Locate the cell with the specified text and output its [x, y] center coordinate. 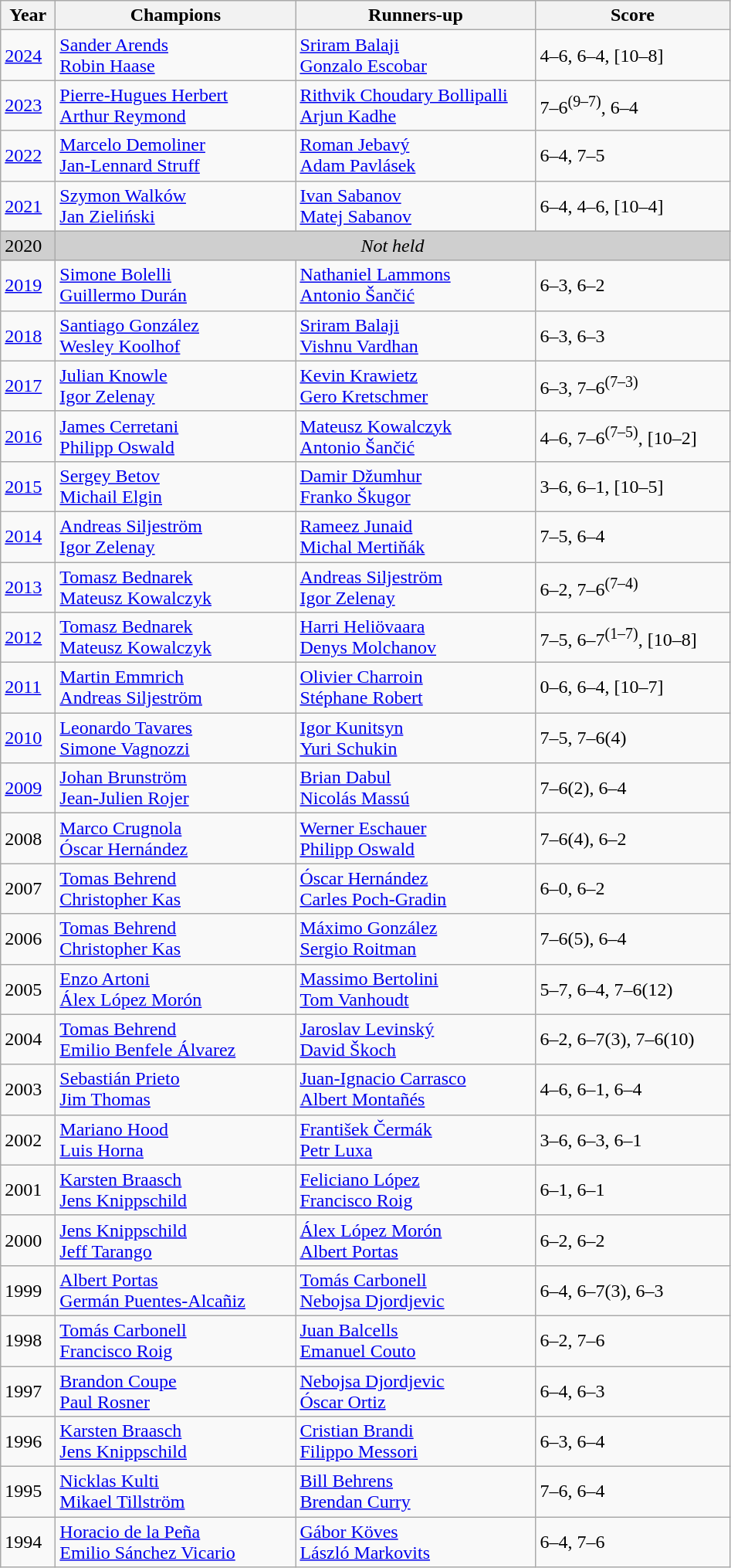
7–6(9–7), 6–4 [633, 105]
7–6(4), 6–2 [633, 839]
2006 [28, 939]
Ivan Sabanov Matej Sabanov [415, 205]
2007 [28, 888]
7–5, 6–4 [633, 536]
6–3, 7–6(7–3) [633, 386]
František Čermák Petr Luxa [415, 1140]
1998 [28, 1341]
Year [28, 15]
Mateusz Kowalczyk Antonio Šančić [415, 436]
2005 [28, 989]
2010 [28, 738]
Martin Emmrich Andreas Siljeström [176, 687]
Massimo Bertolini Tom Vanhoudt [415, 989]
Bill Behrens Brendan Curry [415, 1492]
Sander Arends Robin Haase [176, 56]
Brandon Coupe Paul Rosner [176, 1390]
Jaroslav Levinský David Škoch [415, 1040]
Tomás Carbonell Nebojsa Djordjevic [415, 1290]
Sriram Balaji Vishnu Vardhan [415, 335]
Leonardo Tavares Simone Vagnozzi [176, 738]
4–6, 7–6(7–5), [10–2] [633, 436]
2001 [28, 1190]
Julian Knowle Igor Zelenay [176, 386]
Sebastián Prieto Jim Thomas [176, 1089]
2004 [28, 1040]
2009 [28, 788]
6–4, 6–3 [633, 1390]
6–3, 6–2 [633, 286]
Kevin Krawietz Gero Kretschmer [415, 386]
6–2, 7–6(7–4) [633, 587]
2024 [28, 56]
2002 [28, 1140]
Nathaniel Lammons Antonio Šančić [415, 286]
2003 [28, 1089]
Marcelo Demoliner Jan-Lennard Struff [176, 156]
Enzo Artoni Álex López Morón [176, 989]
6–3, 6–4 [633, 1441]
Roman Jebavý Adam Pavlásek [415, 156]
Harri Heliövaara Denys Molchanov [415, 638]
Szymon Walków Jan Zieliński [176, 205]
James Cerretani Philipp Oswald [176, 436]
2011 [28, 687]
Máximo González Sergio Roitman [415, 939]
7–6(5), 6–4 [633, 939]
2000 [28, 1240]
1996 [28, 1441]
Mariano Hood Luis Horna [176, 1140]
Rameez Junaid Michal Mertiňák [415, 536]
Álex López Morón Albert Portas [415, 1240]
Jens Knippschild Jeff Tarango [176, 1240]
Champions [176, 15]
Gábor Köves László Markovits [415, 1542]
Albert Portas Germán Puentes-Alcañiz [176, 1290]
4–6, 6–4, [10–8] [633, 56]
2008 [28, 839]
2014 [28, 536]
Runners-up [415, 15]
2012 [28, 638]
2020 [28, 246]
Rithvik Choudary Bollipalli Arjun Kadhe [415, 105]
1994 [28, 1542]
6–2, 7–6 [633, 1341]
1997 [28, 1390]
0–6, 6–4, [10–7] [633, 687]
Óscar Hernández Carles Poch-Gradin [415, 888]
Werner Eschauer Philipp Oswald [415, 839]
6–1, 6–1 [633, 1190]
4–6, 6–1, 6–4 [633, 1089]
7–6, 6–4 [633, 1492]
6–2, 6–7(3), 7–6(10) [633, 1040]
2015 [28, 487]
2013 [28, 587]
2016 [28, 436]
Score [633, 15]
1995 [28, 1492]
Sriram Balaji Gonzalo Escobar [415, 56]
Not held [392, 246]
Igor Kunitsyn Yuri Schukin [415, 738]
Marco Crugnola Óscar Hernández [176, 839]
3–6, 6–3, 6–1 [633, 1140]
Cristian Brandi Filippo Messori [415, 1441]
Feliciano López Francisco Roig [415, 1190]
6–0, 6–2 [633, 888]
7–6(2), 6–4 [633, 788]
2022 [28, 156]
2023 [28, 105]
Johan Brunström Jean-Julien Rojer [176, 788]
Horacio de la Peña Emilio Sánchez Vicario [176, 1542]
Juan Balcells Emanuel Couto [415, 1341]
6–4, 7–5 [633, 156]
6–4, 4–6, [10–4] [633, 205]
Pierre-Hugues Herbert Arthur Reymond [176, 105]
Simone Bolelli Guillermo Durán [176, 286]
Santiago González Wesley Koolhof [176, 335]
Juan-Ignacio Carrasco Albert Montañés [415, 1089]
1999 [28, 1290]
6–3, 6–3 [633, 335]
2019 [28, 286]
Tomas Behrend Emilio Benfele Álvarez [176, 1040]
6–2, 6–2 [633, 1240]
Brian Dabul Nicolás Massú [415, 788]
6–4, 6–7(3), 6–3 [633, 1290]
Tomás Carbonell Francisco Roig [176, 1341]
7–5, 7–6(4) [633, 738]
3–6, 6–1, [10–5] [633, 487]
Sergey Betov Michail Elgin [176, 487]
Nicklas Kulti Mikael Tillström [176, 1492]
Damir Džumhur Franko Škugor [415, 487]
2017 [28, 386]
5–7, 6–4, 7–6(12) [633, 989]
2021 [28, 205]
Olivier Charroin Stéphane Robert [415, 687]
7–5, 6–7(1–7), [10–8] [633, 638]
6–4, 7–6 [633, 1542]
Nebojsa Djordjevic Óscar Ortiz [415, 1390]
2018 [28, 335]
